For the text-containing cell, return its midpoint in [x, y] coordinate format. 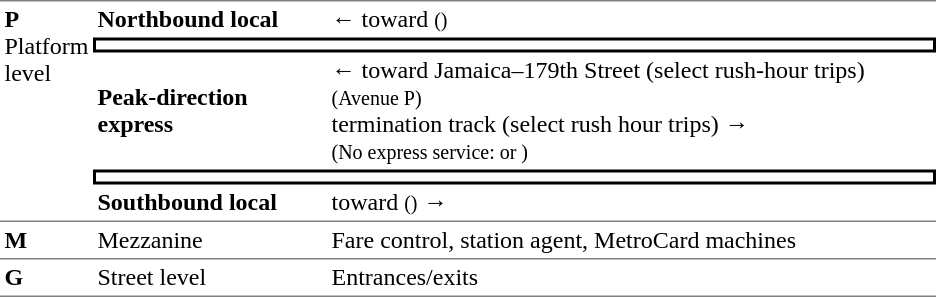
G [46, 278]
Peak-direction express [210, 110]
toward () → [632, 202]
← toward Jamaica–179th Street (select rush-hour trips) (Avenue P) termination track (select rush hour trips) → (No express service: or ) [632, 110]
PPlatform level [46, 110]
M [46, 239]
Northbound local [210, 19]
Southbound local [210, 202]
Fare control, station agent, MetroCard machines [632, 239]
Mezzanine [210, 239]
Street level [210, 278]
Entrances/exits [632, 278]
← toward () [632, 19]
